Identify which cell holds the provided text, then report its [X, Y] central coordinate. 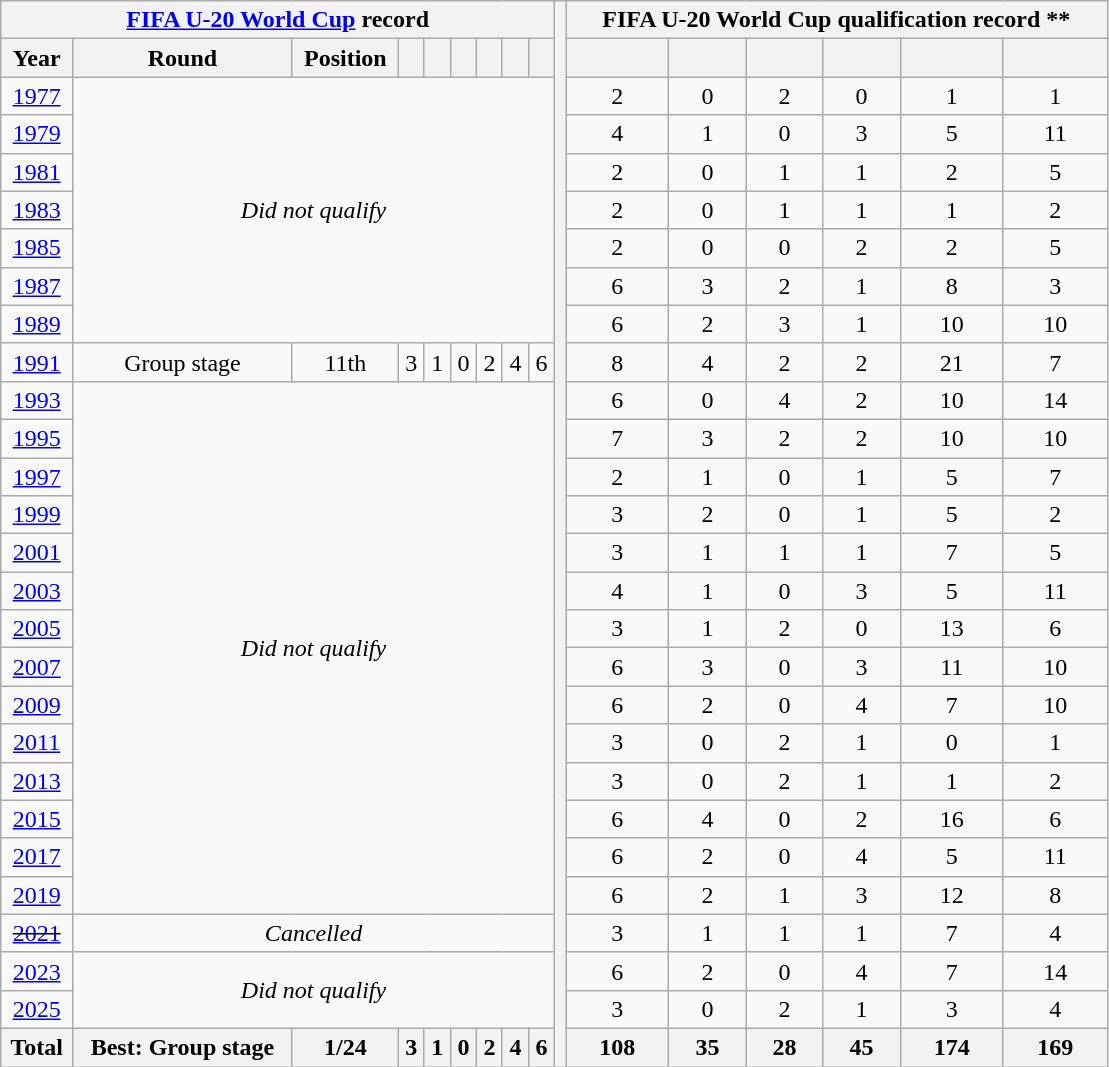
11th [345, 362]
1989 [37, 324]
Position [345, 58]
16 [952, 819]
2001 [37, 553]
Best: Group stage [183, 1047]
2005 [37, 629]
1987 [37, 286]
1981 [37, 172]
1993 [37, 400]
Total [37, 1047]
1979 [37, 134]
12 [952, 895]
Group stage [183, 362]
2021 [37, 933]
2019 [37, 895]
21 [952, 362]
FIFA U-20 World Cup qualification record ** [836, 20]
2009 [37, 705]
FIFA U-20 World Cup record [278, 20]
Round [183, 58]
Year [37, 58]
2013 [37, 781]
28 [784, 1047]
2015 [37, 819]
1983 [37, 210]
169 [1055, 1047]
2023 [37, 971]
1/24 [345, 1047]
108 [618, 1047]
174 [952, 1047]
Cancelled [314, 933]
2011 [37, 743]
2025 [37, 1009]
35 [708, 1047]
2003 [37, 591]
1999 [37, 515]
1977 [37, 96]
1991 [37, 362]
13 [952, 629]
1995 [37, 438]
2007 [37, 667]
2017 [37, 857]
1985 [37, 248]
45 [862, 1047]
1997 [37, 477]
